Return the (x, y) coordinate for the center point of the cell that contains the specified text.  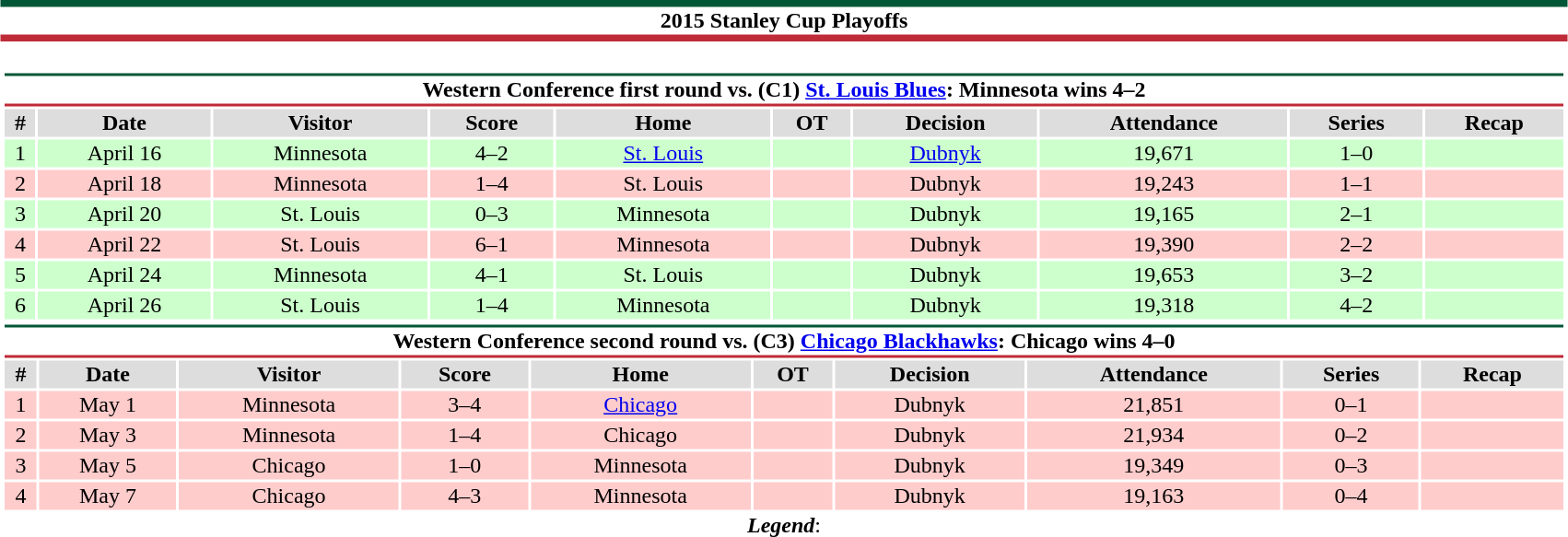
April 22 (125, 244)
May 1 (109, 404)
Western Conference second round vs. (C3) Chicago Blackhawks: Chicago wins 4–0 (783, 341)
3–4 (464, 404)
April 26 (125, 305)
1–1 (1356, 183)
19,163 (1153, 496)
19,390 (1164, 244)
4–3 (464, 496)
May 7 (109, 496)
4–1 (492, 275)
19,349 (1153, 465)
April 20 (125, 215)
May 5 (109, 465)
April 18 (125, 183)
6–1 (492, 244)
0–1 (1351, 404)
19,165 (1164, 215)
May 3 (109, 436)
19,671 (1164, 154)
April 16 (125, 154)
19,653 (1164, 275)
6 (20, 305)
2015 Stanley Cup Playoffs (784, 20)
19,243 (1164, 183)
Western Conference first round vs. (C1) St. Louis Blues: Minnesota wins 4–2 (783, 90)
3–2 (1356, 275)
21,934 (1153, 436)
April 24 (125, 275)
0–4 (1351, 496)
19,318 (1164, 305)
21,851 (1153, 404)
2–2 (1356, 244)
0–2 (1351, 436)
5 (20, 275)
2–1 (1356, 215)
